Provide the [x, y] coordinate of the cell's center where the given text is located.  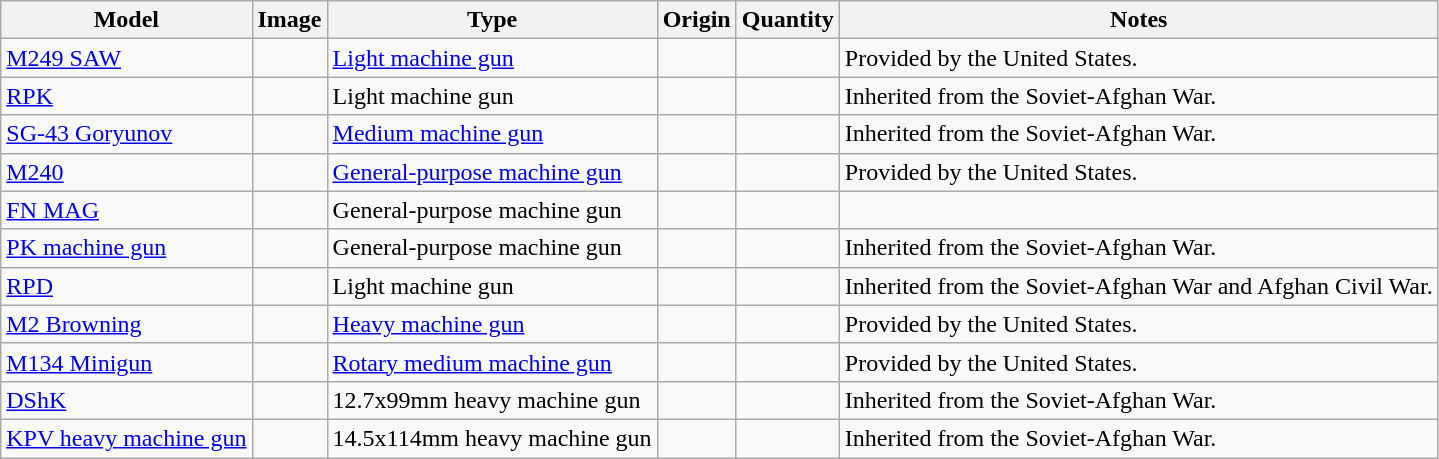
Model [126, 20]
FN MAG [126, 210]
14.5x114mm heavy machine gun [492, 438]
PK machine gun [126, 248]
Rotary medium machine gun [492, 362]
Heavy machine gun [492, 324]
Image [290, 20]
M134 Minigun [126, 362]
RPK [126, 96]
Type [492, 20]
RPD [126, 286]
Origin [696, 20]
M240 [126, 172]
Quantity [788, 20]
Notes [1138, 20]
Inherited from the Soviet-Afghan War and Afghan Civil War. [1138, 286]
DShK [126, 400]
M249 SAW [126, 58]
12.7x99mm heavy machine gun [492, 400]
KPV heavy machine gun [126, 438]
SG-43 Goryunov [126, 134]
M2 Browning [126, 324]
Medium machine gun [492, 134]
